Scan for the cell matching the given text and deliver its (x, y) coordinate at center. 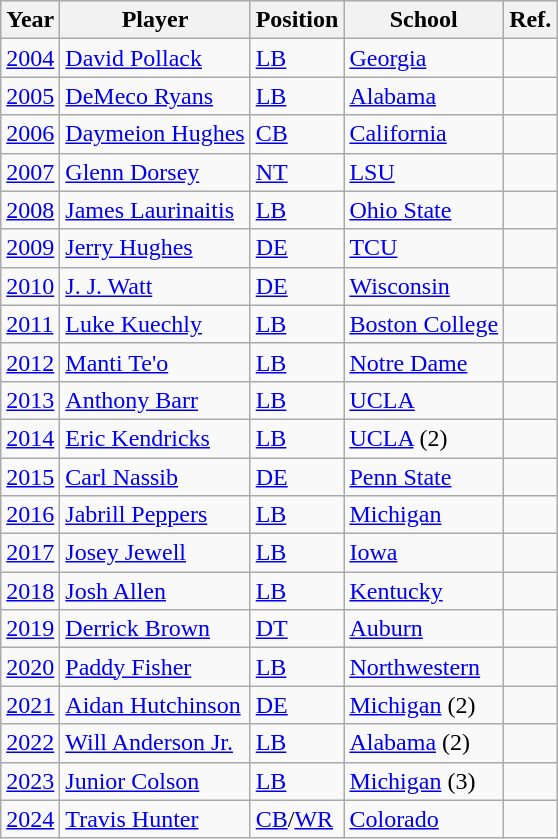
Jabrill Peppers (155, 515)
Kentucky (424, 591)
2016 (30, 515)
Glenn Dorsey (155, 172)
Player (155, 20)
2013 (30, 400)
Year (30, 20)
Aidan Hutchinson (155, 705)
Auburn (424, 629)
Michigan (424, 515)
Alabama (2) (424, 743)
DT (297, 629)
2021 (30, 705)
J. J. Watt (155, 286)
Iowa (424, 553)
CB/WR (297, 819)
Ref. (530, 20)
2024 (30, 819)
Wisconsin (424, 286)
2004 (30, 58)
CB (297, 134)
James Laurinaitis (155, 210)
2019 (30, 629)
Notre Dame (424, 362)
Josey Jewell (155, 553)
Carl Nassib (155, 477)
Position (297, 20)
School (424, 20)
2023 (30, 781)
Paddy Fisher (155, 667)
2010 (30, 286)
California (424, 134)
TCU (424, 248)
2005 (30, 96)
Junior Colson (155, 781)
Will Anderson Jr. (155, 743)
DeMeco Ryans (155, 96)
2006 (30, 134)
2017 (30, 553)
LSU (424, 172)
Ohio State (424, 210)
Alabama (424, 96)
Jerry Hughes (155, 248)
2008 (30, 210)
Josh Allen (155, 591)
Penn State (424, 477)
2020 (30, 667)
2018 (30, 591)
Colorado (424, 819)
David Pollack (155, 58)
2015 (30, 477)
UCLA (2) (424, 438)
Georgia (424, 58)
2012 (30, 362)
Northwestern (424, 667)
Eric Kendricks (155, 438)
2007 (30, 172)
Travis Hunter (155, 819)
Boston College (424, 324)
2014 (30, 438)
UCLA (424, 400)
2022 (30, 743)
Michigan (3) (424, 781)
Anthony Barr (155, 400)
2009 (30, 248)
2011 (30, 324)
Luke Kuechly (155, 324)
Daymeion Hughes (155, 134)
Manti Te'o (155, 362)
Michigan (2) (424, 705)
Derrick Brown (155, 629)
NT (297, 172)
